Identify which cell holds the provided text, then report its (x, y) central coordinate. 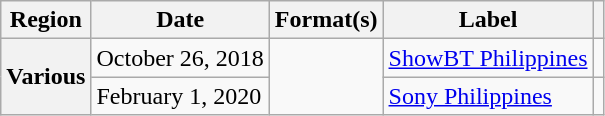
ShowBT Philippines (488, 58)
February 1, 2020 (180, 96)
Format(s) (326, 20)
Various (46, 77)
Label (488, 20)
Region (46, 20)
October 26, 2018 (180, 58)
Sony Philippines (488, 96)
Date (180, 20)
